Search for the cell housing the specified text and yield its [x, y] center coordinate. 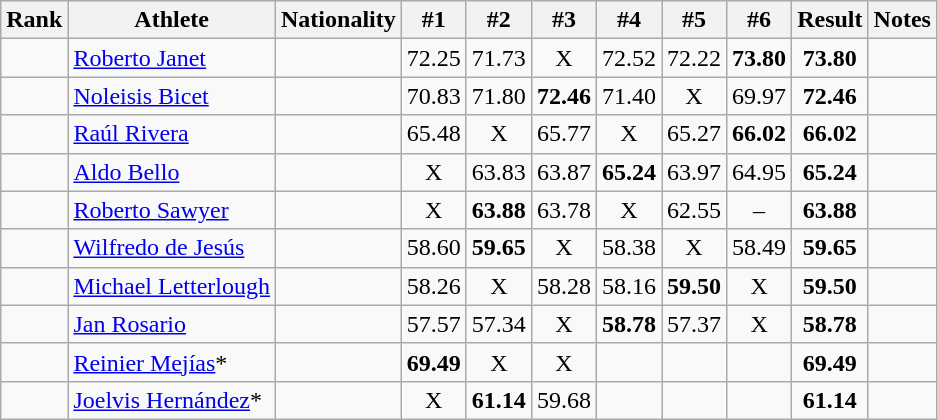
Athlete [172, 20]
71.40 [628, 96]
Rank [34, 20]
59.68 [564, 400]
Joelvis Hernández* [172, 400]
71.80 [498, 96]
71.73 [498, 58]
69.97 [760, 96]
63.97 [694, 172]
Raúl Rivera [172, 134]
58.26 [434, 286]
72.25 [434, 58]
58.16 [628, 286]
Roberto Sawyer [172, 210]
#3 [564, 20]
65.27 [694, 134]
Nationality [339, 20]
64.95 [760, 172]
58.49 [760, 248]
58.28 [564, 286]
#6 [760, 20]
Wilfredo de Jesús [172, 248]
Jan Rosario [172, 324]
#1 [434, 20]
#5 [694, 20]
72.22 [694, 58]
57.57 [434, 324]
57.34 [498, 324]
Roberto Janet [172, 58]
58.38 [628, 248]
63.78 [564, 210]
65.77 [564, 134]
70.83 [434, 96]
Aldo Bello [172, 172]
#2 [498, 20]
65.48 [434, 134]
57.37 [694, 324]
58.60 [434, 248]
63.83 [498, 172]
Notes [902, 20]
– [760, 210]
72.52 [628, 58]
Result [830, 20]
62.55 [694, 210]
#4 [628, 20]
Noleisis Bicet [172, 96]
Reinier Mejías* [172, 362]
63.87 [564, 172]
Michael Letterlough [172, 286]
